For the text-containing cell, return its midpoint in [x, y] coordinate format. 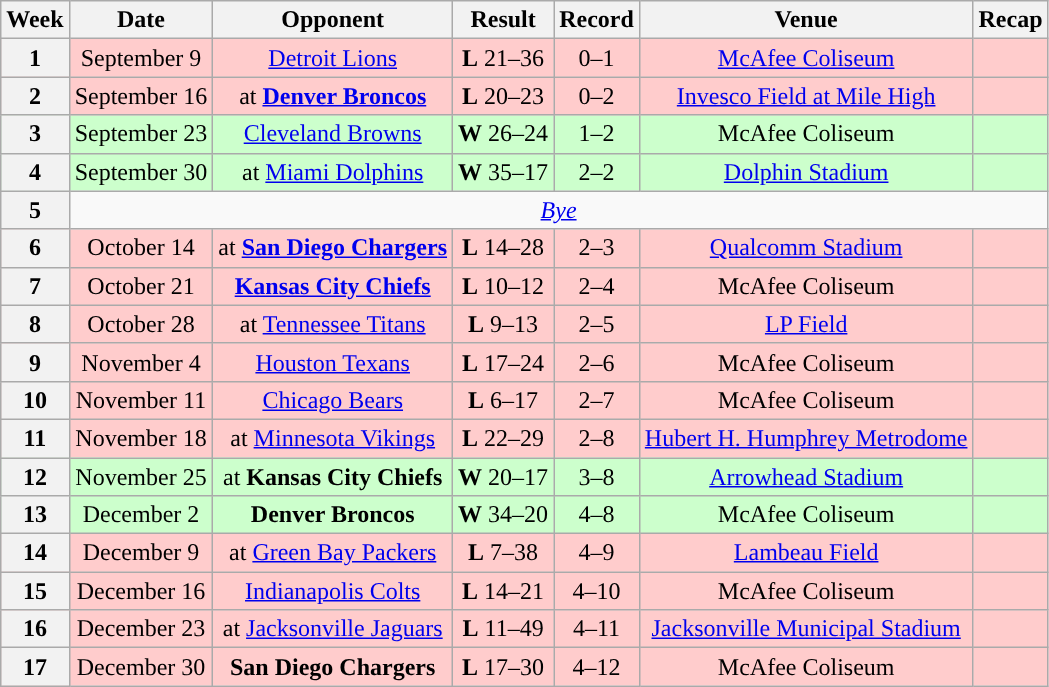
Opponent [333, 20]
4–9 [597, 553]
11 [35, 438]
December 30 [141, 667]
at Green Bay Packers [333, 553]
at Minnesota Vikings [333, 438]
at Tennessee Titans [333, 324]
2 [35, 96]
8 [35, 324]
Dolphin Stadium [806, 172]
2–3 [597, 248]
2–7 [597, 400]
9 [35, 362]
December 23 [141, 629]
October 28 [141, 324]
November 11 [141, 400]
Bye [558, 210]
15 [35, 591]
Result [504, 20]
2–2 [597, 172]
Qualcomm Stadium [806, 248]
5 [35, 210]
at Miami Dolphins [333, 172]
December 2 [141, 515]
San Diego Chargers [333, 667]
3 [35, 134]
4–12 [597, 667]
L 11–49 [504, 629]
September 9 [141, 58]
September 23 [141, 134]
L 6–17 [504, 400]
Lambeau Field [806, 553]
September 30 [141, 172]
L 9–13 [504, 324]
Kansas City Chiefs [333, 286]
October 21 [141, 286]
L 14–21 [504, 591]
Detroit Lions [333, 58]
2–8 [597, 438]
November 4 [141, 362]
September 16 [141, 96]
4–10 [597, 591]
Houston Texans [333, 362]
Arrowhead Stadium [806, 477]
16 [35, 629]
Indianapolis Colts [333, 591]
12 [35, 477]
at San Diego Chargers [333, 248]
2–6 [597, 362]
Hubert H. Humphrey Metrodome [806, 438]
0–2 [597, 96]
6 [35, 248]
17 [35, 667]
W 34–20 [504, 515]
W 26–24 [504, 134]
Record [597, 20]
L 10–12 [504, 286]
L 17–30 [504, 667]
2–5 [597, 324]
L 14–28 [504, 248]
Week [35, 20]
1 [35, 58]
L 20–23 [504, 96]
2–4 [597, 286]
4 [35, 172]
December 9 [141, 553]
Denver Broncos [333, 515]
L 17–24 [504, 362]
Cleveland Browns [333, 134]
L 7–38 [504, 553]
at Jacksonville Jaguars [333, 629]
Recap [1010, 20]
0–1 [597, 58]
3–8 [597, 477]
13 [35, 515]
Venue [806, 20]
Chicago Bears [333, 400]
10 [35, 400]
7 [35, 286]
November 18 [141, 438]
4–8 [597, 515]
at Denver Broncos [333, 96]
Invesco Field at Mile High [806, 96]
4–11 [597, 629]
LP Field [806, 324]
W 20–17 [504, 477]
L 21–36 [504, 58]
1–2 [597, 134]
14 [35, 553]
November 25 [141, 477]
at Kansas City Chiefs [333, 477]
October 14 [141, 248]
L 22–29 [504, 438]
W 35–17 [504, 172]
Date [141, 20]
Jacksonville Municipal Stadium [806, 629]
December 16 [141, 591]
